Output the (x, y) coordinate of the center of the cell containing the given text.  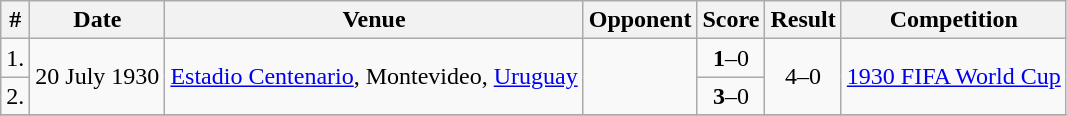
4–0 (803, 77)
Estadio Centenario, Montevideo, Uruguay (374, 77)
20 July 1930 (98, 77)
3–0 (731, 96)
Venue (374, 20)
2. (16, 96)
Opponent (640, 20)
Competition (954, 20)
# (16, 20)
Score (731, 20)
1930 FIFA World Cup (954, 77)
1–0 (731, 58)
Result (803, 20)
1. (16, 58)
Date (98, 20)
